Provide the (x, y) coordinate of the cell's center where the given text is located.  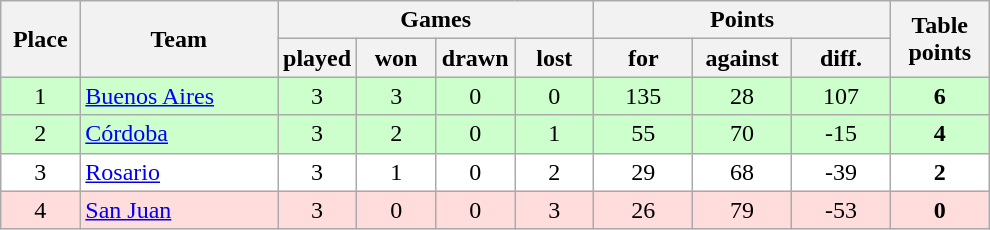
68 (742, 172)
79 (742, 210)
Buenos Aires (179, 96)
for (644, 58)
against (742, 58)
55 (644, 134)
Team (179, 39)
6 (940, 96)
Rosario (179, 172)
135 (644, 96)
Place (40, 39)
29 (644, 172)
Games (436, 20)
diff. (842, 58)
26 (644, 210)
-15 (842, 134)
San Juan (179, 210)
lost (554, 58)
won (396, 58)
Tablepoints (940, 39)
-39 (842, 172)
28 (742, 96)
107 (842, 96)
70 (742, 134)
Points (742, 20)
-53 (842, 210)
played (318, 58)
Córdoba (179, 134)
drawn (476, 58)
